Return [x, y] of the center of cell containing provided text 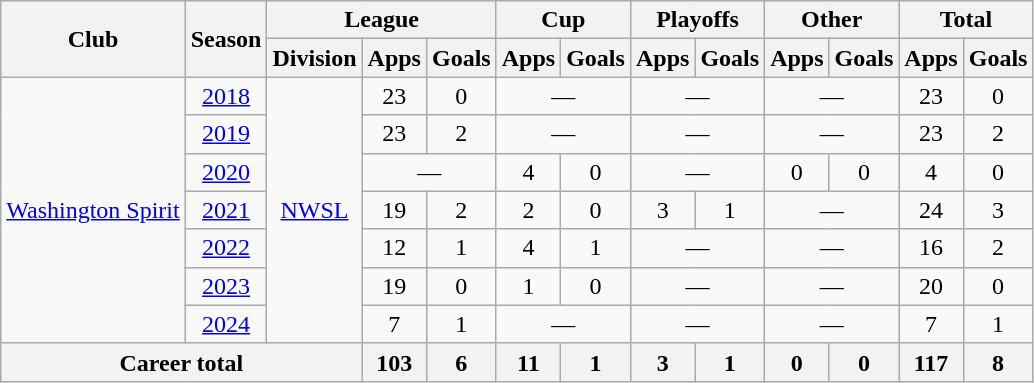
Washington Spirit [93, 210]
103 [394, 362]
11 [528, 362]
Season [226, 39]
NWSL [314, 210]
Cup [563, 20]
2018 [226, 96]
12 [394, 248]
2020 [226, 172]
Playoffs [697, 20]
Other [832, 20]
Club [93, 39]
2021 [226, 210]
20 [931, 286]
6 [461, 362]
24 [931, 210]
2019 [226, 134]
League [382, 20]
8 [998, 362]
16 [931, 248]
Total [966, 20]
2023 [226, 286]
2024 [226, 324]
Career total [182, 362]
117 [931, 362]
2022 [226, 248]
Division [314, 58]
